Detect which cell encompasses the target text, then output its (X, Y) center coordinate. 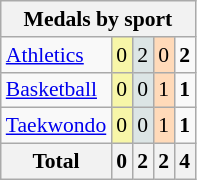
Taekwondo (56, 126)
Medals by sport (98, 19)
Basketball (56, 90)
Total (56, 162)
Athletics (56, 55)
4 (184, 162)
